Pinpoint the cell where the given text exists, returning its (x, y) midpoint coordinate. 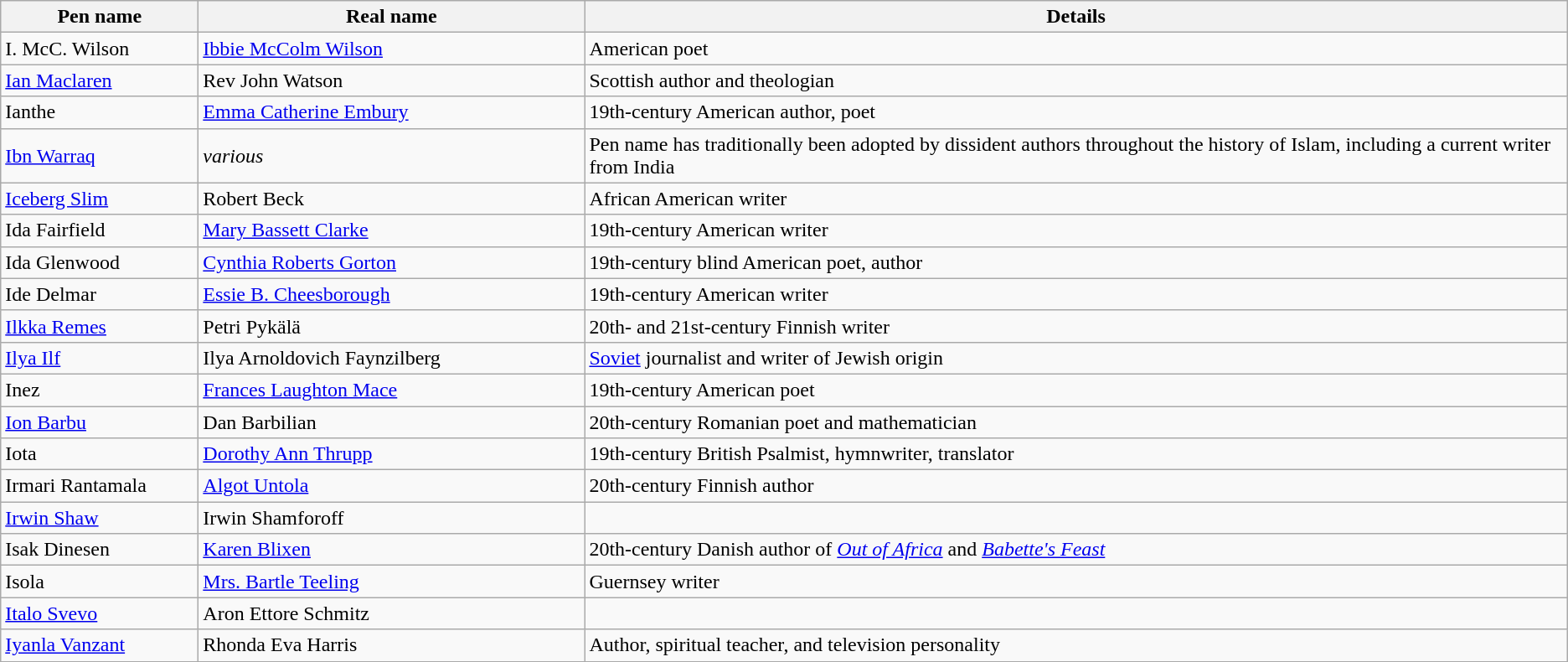
19th-century blind American poet, author (1075, 262)
Dorothy Ann Thrupp (392, 454)
Dan Barbilian (392, 422)
Essie B. Cheesborough (392, 294)
Ilkka Remes (100, 326)
Pen name has traditionally been adopted by dissident authors throughout the history of Islam, including a current writer from India (1075, 156)
19th-century British Psalmist, hymnwriter, translator (1075, 454)
Karen Blixen (392, 550)
20th- and 21st-century Finnish writer (1075, 326)
Ide Delmar (100, 294)
Irwin Shaw (100, 518)
Iyanla Vanzant (100, 645)
Ida Glenwood (100, 262)
Mrs. Bartle Teeling (392, 582)
Ianthe (100, 112)
Rhonda Eva Harris (392, 645)
Robert Beck (392, 199)
Iota (100, 454)
Rev John Watson (392, 80)
Pen name (100, 17)
19th-century American poet (1075, 390)
Guernsey writer (1075, 582)
Ian Maclaren (100, 80)
Cynthia Roberts Gorton (392, 262)
Italo Svevo (100, 613)
African American writer (1075, 199)
Soviet journalist and writer of Jewish origin (1075, 358)
Irmari Rantamala (100, 486)
Algot Untola (392, 486)
Ibn Warraq (100, 156)
Ida Fairfield (100, 230)
19th-century American author, poet (1075, 112)
Irwin Shamforoff (392, 518)
Author, spiritual teacher, and television personality (1075, 645)
Ion Barbu (100, 422)
Iceberg Slim (100, 199)
Mary Bassett Clarke (392, 230)
Inez (100, 390)
Emma Catherine Embury (392, 112)
Details (1075, 17)
20th-century Romanian poet and mathematician (1075, 422)
Ibbie McColm Wilson (392, 49)
American poet (1075, 49)
Real name (392, 17)
various (392, 156)
20th-century Finnish author (1075, 486)
Scottish author and theologian (1075, 80)
20th-century Danish author of Out of Africa and Babette's Feast (1075, 550)
I. McC. Wilson (100, 49)
Ilya Arnoldovich Faynzilberg (392, 358)
Petri Pykälä (392, 326)
Isola (100, 582)
Aron Ettore Schmitz (392, 613)
Frances Laughton Mace (392, 390)
Isak Dinesen (100, 550)
Ilya Ilf (100, 358)
